Capture the cell that displays the provided text and extract its (x, y) central coordinate. 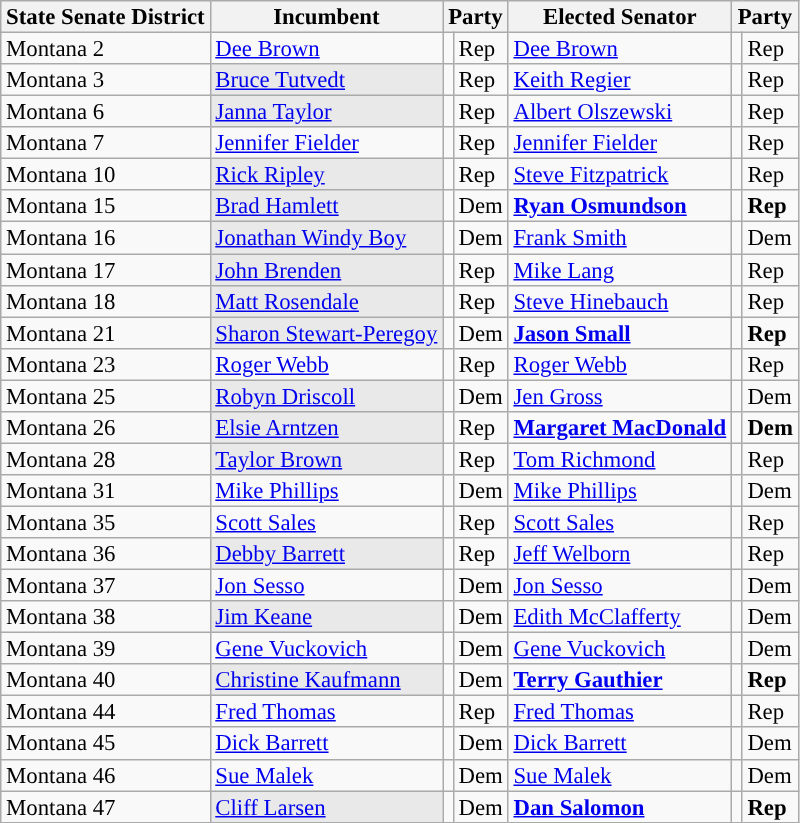
Steve Hinebauch (620, 301)
Mike Lang (620, 270)
Cliff Larsen (326, 807)
Margaret MacDonald (620, 428)
Montana 10 (106, 175)
Montana 26 (106, 428)
Edith McClafferty (620, 617)
Montana 25 (106, 396)
Incumbent (326, 17)
Robyn Driscoll (326, 396)
Montana 6 (106, 112)
Jason Small (620, 333)
Elected Senator (620, 17)
John Brenden (326, 270)
Jeff Welborn (620, 554)
Frank Smith (620, 238)
Steve Fitzpatrick (620, 175)
Taylor Brown (326, 459)
Keith Regier (620, 80)
Montana 18 (106, 301)
Matt Rosendale (326, 301)
Montana 16 (106, 238)
Montana 39 (106, 649)
Montana 2 (106, 49)
Jonathan Windy Boy (326, 238)
Montana 23 (106, 364)
Montana 35 (106, 522)
Montana 40 (106, 680)
Montana 44 (106, 712)
Montana 7 (106, 143)
Montana 3 (106, 80)
Sharon Stewart-Peregoy (326, 333)
Montana 28 (106, 459)
Janna Taylor (326, 112)
Terry Gauthier (620, 680)
Bruce Tutvedt (326, 80)
Dan Salomon (620, 807)
Albert Olszewski (620, 112)
Montana 38 (106, 617)
Montana 36 (106, 554)
Jim Keane (326, 617)
Ryan Osmundson (620, 206)
Jen Gross (620, 396)
Montana 46 (106, 775)
Montana 31 (106, 491)
Montana 15 (106, 206)
Montana 45 (106, 744)
Montana 47 (106, 807)
Tom Richmond (620, 459)
Christine Kaufmann (326, 680)
Brad Hamlett (326, 206)
Elsie Arntzen (326, 428)
Montana 17 (106, 270)
Montana 37 (106, 586)
State Senate District (106, 17)
Debby Barrett (326, 554)
Rick Ripley (326, 175)
Montana 21 (106, 333)
